From the cell containing the given text, extract its center point as [x, y] coordinate. 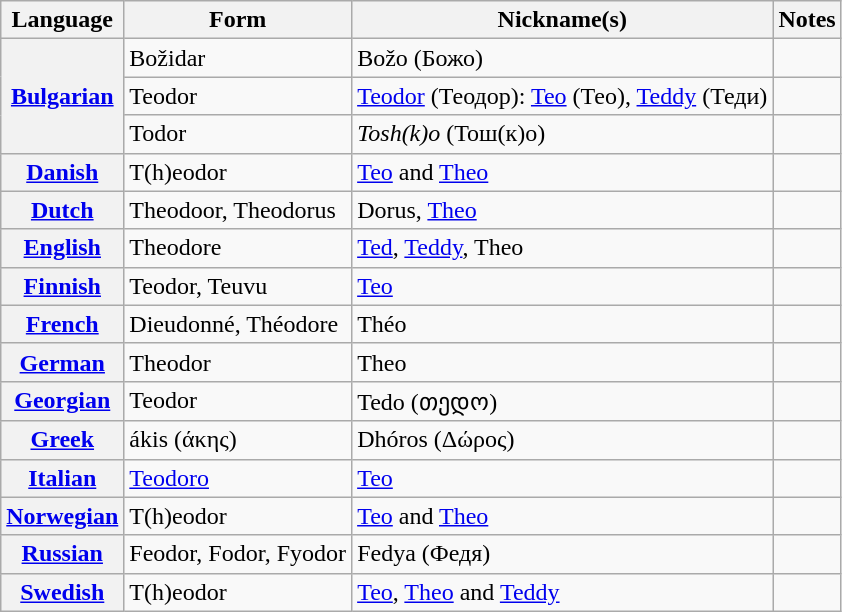
Russian [62, 554]
Norwegian [62, 516]
Swedish [62, 592]
Georgian [62, 401]
Finnish [62, 286]
Notes [807, 20]
Bulgarian [62, 96]
Tosh(k)o (Тош(к)о) [562, 134]
Dorus, Theo [562, 210]
Théo [562, 324]
ákis (άκης) [238, 440]
Theo [562, 362]
Božidar [238, 58]
Teo, Theo and Teddy [562, 592]
Teodoro [238, 478]
English [62, 248]
German [62, 362]
Nickname(s) [562, 20]
Dhóros (Δώρος) [562, 440]
Todor [238, 134]
Božo (Божо) [562, 58]
Fedya (Федя) [562, 554]
Form [238, 20]
Ted, Teddy, Theo [562, 248]
Tedo (თედო) [562, 401]
Teodor (Теодор): Teo (Тео), Teddy (Теди) [562, 96]
Italian [62, 478]
French [62, 324]
Feodor, Fodor, Fyodor [238, 554]
Greek [62, 440]
Danish [62, 172]
Theodoor, Theodorus [238, 210]
Theodor [238, 362]
Language [62, 20]
Dutch [62, 210]
Dieudonné, Théodore [238, 324]
Theodore [238, 248]
Teodor, Teuvu [238, 286]
